Extract the [x, y] coordinate from the center of the cell holding the provided text.  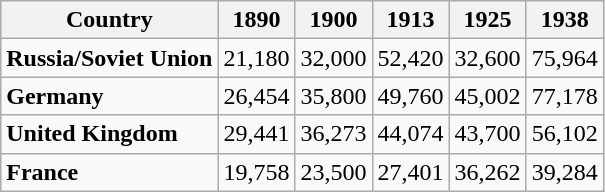
44,074 [410, 134]
France [110, 172]
32,000 [334, 58]
23,500 [334, 172]
32,600 [488, 58]
Germany [110, 96]
1913 [410, 20]
1938 [564, 20]
Country [110, 20]
27,401 [410, 172]
26,454 [256, 96]
77,178 [564, 96]
21,180 [256, 58]
39,284 [564, 172]
45,002 [488, 96]
United Kingdom [110, 134]
75,964 [564, 58]
36,273 [334, 134]
36,262 [488, 172]
35,800 [334, 96]
29,441 [256, 134]
1900 [334, 20]
1890 [256, 20]
56,102 [564, 134]
43,700 [488, 134]
19,758 [256, 172]
Russia/Soviet Union [110, 58]
52,420 [410, 58]
1925 [488, 20]
49,760 [410, 96]
